Find where the given text appears and provide that cell's center as (x, y) coordinate. 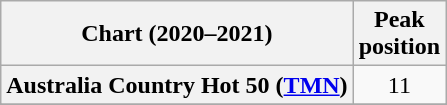
Peakposition (399, 34)
Chart (2020–2021) (177, 34)
Australia Country Hot 50 (TMN) (177, 85)
11 (399, 85)
